Detect which cell encompasses the target text, then output its (X, Y) center coordinate. 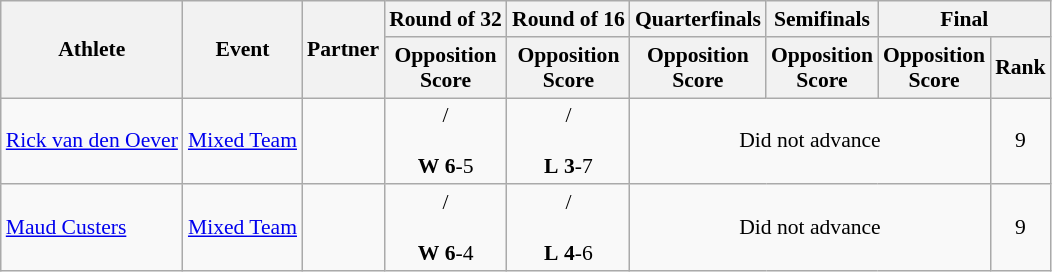
Partner (343, 50)
Round of 16 (568, 19)
Round of 32 (446, 19)
/ W 6-5 (446, 142)
Maud Custers (92, 228)
Rick van den Oever (92, 142)
Final (964, 19)
Quarterfinals (698, 19)
/ L 3-7 (568, 142)
Semifinals (822, 19)
Event (242, 50)
/ W 6-4 (446, 228)
/ L 4-6 (568, 228)
Rank (1020, 68)
Athlete (92, 50)
